Extract the (X, Y) coordinate from the center of the cell holding the provided text.  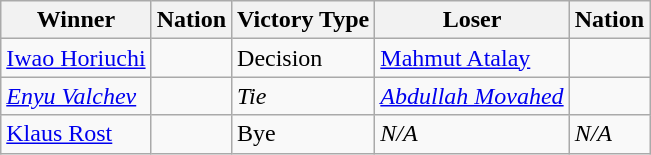
Tie (304, 96)
Loser (472, 20)
Decision (304, 58)
Enyu Valchev (76, 96)
Klaus Rost (76, 134)
Mahmut Atalay (472, 58)
Victory Type (304, 20)
Abdullah Movahed (472, 96)
Bye (304, 134)
Winner (76, 20)
Iwao Horiuchi (76, 58)
